Scan for the cell matching the given text and deliver its [X, Y] coordinate at center. 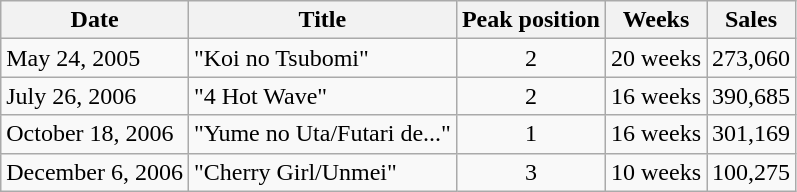
"Cherry Girl/Unmei" [322, 172]
"4 Hot Wave" [322, 96]
10 weeks [656, 172]
390,685 [750, 96]
"Yume no Uta/Futari de..." [322, 134]
Peak position [530, 20]
3 [530, 172]
October 18, 2006 [95, 134]
July 26, 2006 [95, 96]
100,275 [750, 172]
Weeks [656, 20]
December 6, 2006 [95, 172]
"Koi no Tsubomi" [322, 58]
May 24, 2005 [95, 58]
Date [95, 20]
20 weeks [656, 58]
Sales [750, 20]
273,060 [750, 58]
301,169 [750, 134]
Title [322, 20]
1 [530, 134]
